Find where the given text appears and provide that cell's center as [x, y] coordinate. 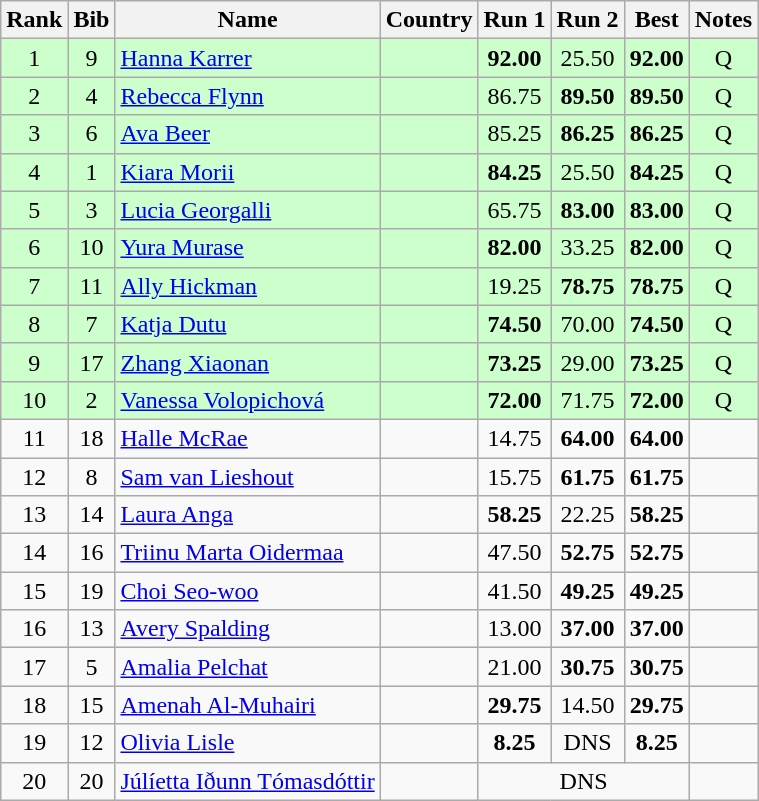
Vanessa Volopichová [248, 400]
19.25 [514, 286]
Laura Anga [248, 515]
Rank [34, 20]
Run 1 [514, 20]
Lucia Georgalli [248, 210]
41.50 [514, 591]
Ally Hickman [248, 286]
Country [429, 20]
Olivia Lisle [248, 743]
70.00 [588, 324]
Zhang Xiaonan [248, 362]
Amalia Pelchat [248, 667]
22.25 [588, 515]
Hanna Karrer [248, 58]
71.75 [588, 400]
Katja Dutu [248, 324]
Sam van Lieshout [248, 477]
Avery Spalding [248, 629]
65.75 [514, 210]
15.75 [514, 477]
Name [248, 20]
Júlíetta Iðunn Tómasdóttir [248, 781]
Ava Beer [248, 134]
Yura Murase [248, 248]
Best [656, 20]
Bib [92, 20]
Halle McRae [248, 438]
13.00 [514, 629]
Rebecca Flynn [248, 96]
Amenah Al-Muhairi [248, 705]
14.50 [588, 705]
Notes [723, 20]
29.00 [588, 362]
Triinu Marta Oidermaa [248, 553]
14.75 [514, 438]
Choi Seo-woo [248, 591]
Run 2 [588, 20]
47.50 [514, 553]
86.75 [514, 96]
33.25 [588, 248]
85.25 [514, 134]
Kiara Morii [248, 172]
21.00 [514, 667]
